Identify which cell holds the provided text, then report its [X, Y] central coordinate. 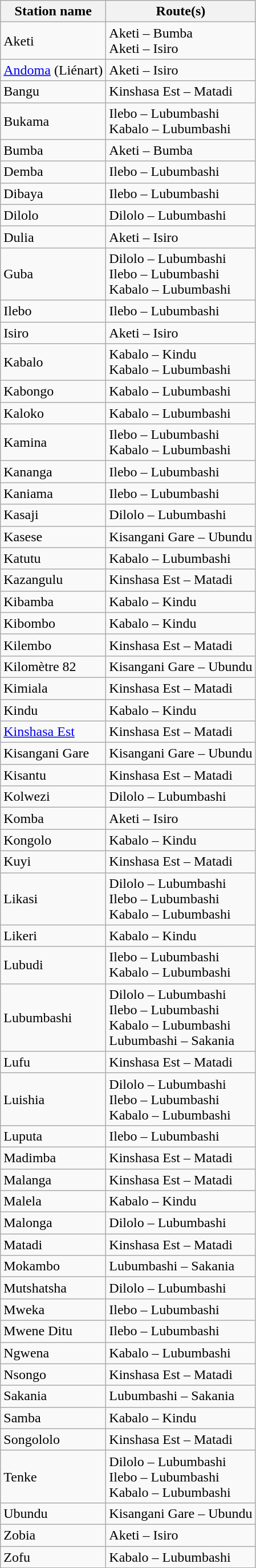
Dibaya [54, 194]
Dilolo [54, 215]
Lufu [54, 1062]
Sakania [54, 1396]
Kilomètre 82 [54, 666]
Songololo [54, 1439]
Kananga [54, 472]
Aketi [54, 41]
Isiro [54, 333]
Kisangani Gare [54, 754]
Kongolo [54, 840]
Demba [54, 172]
Kasaji [54, 515]
Dilolo – LubumbashiIlebo – LubumbashiKabalo – LubumbashiLubumbashi – Sakania [181, 1018]
Mweka [54, 1310]
Mutshatsha [54, 1288]
Kibamba [54, 602]
Malela [54, 1201]
Madimba [54, 1158]
Kibombo [54, 623]
Kabalo – KinduKabalo – Lubumbashi [181, 362]
Kolwezi [54, 797]
Samba [54, 1418]
Zofu [54, 1557]
Ubundu [54, 1513]
Kinshasa Est [54, 732]
Aketi – Bumba [181, 150]
Bukama [54, 121]
Kaniama [54, 493]
Kamina [54, 443]
Kaloko [54, 413]
Malanga [54, 1180]
Komba [54, 818]
Likeri [54, 936]
Katutu [54, 558]
Kindu [54, 710]
Aketi – BumbaAketi – Isiro [181, 41]
Kisantu [54, 775]
Kazangulu [54, 580]
Zobia [54, 1535]
Tenke [54, 1476]
Bumba [54, 150]
Likasi [54, 899]
Lubumbashi [54, 1018]
Luputa [54, 1136]
Mwene Ditu [54, 1331]
Nsongo [54, 1374]
Kuyi [54, 862]
Lubudi [54, 965]
Station name [54, 11]
Mokambo [54, 1266]
Kimiala [54, 688]
Route(s) [181, 11]
Malonga [54, 1223]
Matadi [54, 1245]
Kasese [54, 537]
Kilembo [54, 645]
Kabongo [54, 392]
Luishia [54, 1099]
Bangu [54, 92]
Dulia [54, 237]
Guba [54, 274]
Ilebo [54, 311]
Andoma (Liénart) [54, 70]
Kabalo [54, 362]
Ngwena [54, 1353]
